Identify which cell holds the provided text, then report its (X, Y) central coordinate. 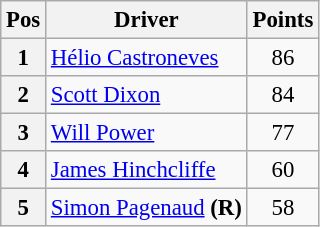
77 (282, 133)
Driver (147, 20)
Scott Dixon (147, 95)
3 (24, 133)
2 (24, 95)
84 (282, 95)
4 (24, 170)
Will Power (147, 133)
James Hinchcliffe (147, 170)
1 (24, 58)
5 (24, 208)
86 (282, 58)
Hélio Castroneves (147, 58)
Pos (24, 20)
Points (282, 20)
60 (282, 170)
Simon Pagenaud (R) (147, 208)
58 (282, 208)
